Identify which cell holds the provided text, then report its (X, Y) central coordinate. 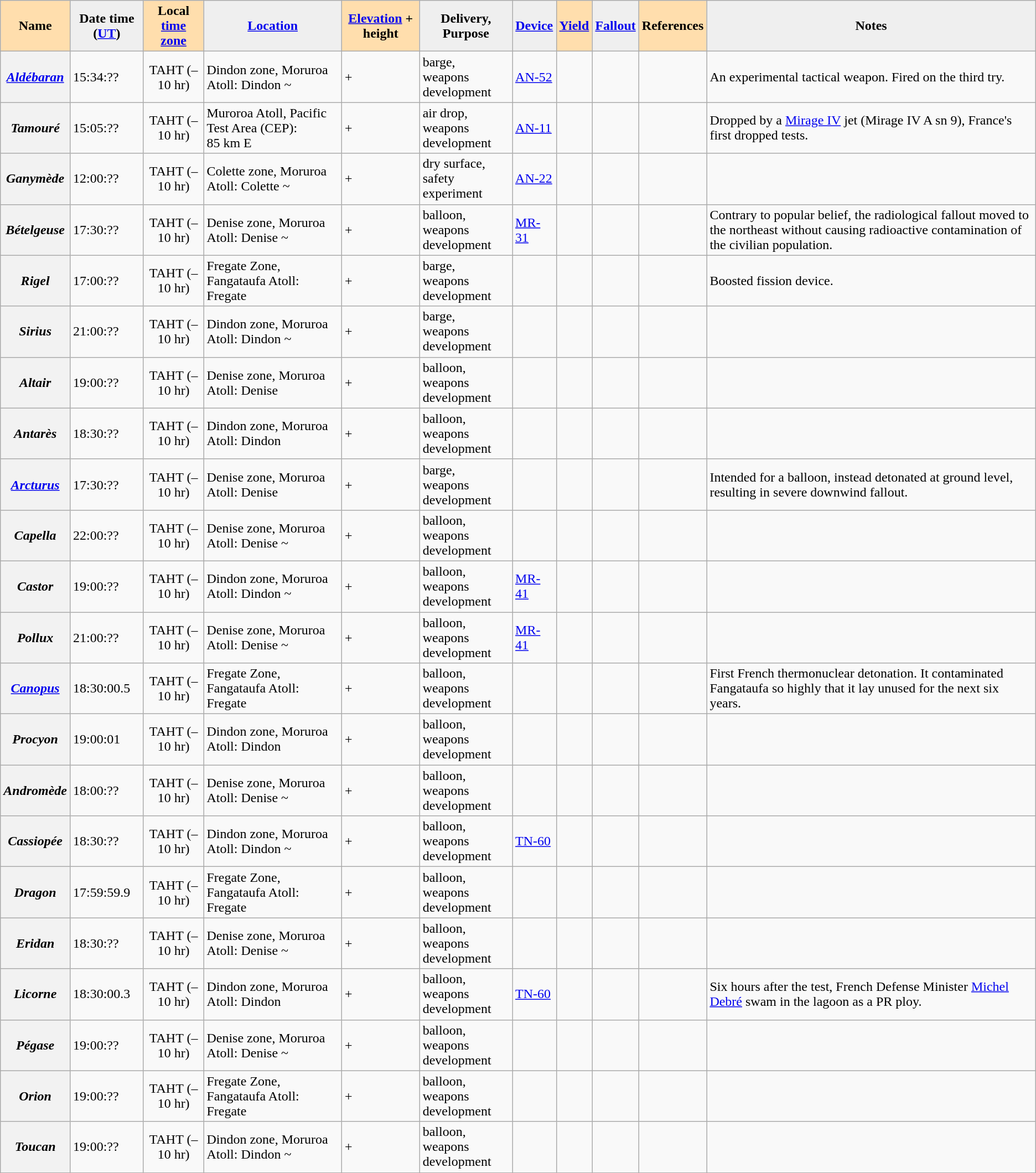
Altair (35, 383)
References (673, 26)
AN-52 (535, 77)
AN-22 (535, 179)
Date time (UT) (106, 26)
Device (535, 26)
Sirius (35, 332)
Ganymède (35, 179)
Local time zone (174, 26)
Aldébaran (35, 77)
Bételgeuse (35, 230)
Rigel (35, 281)
MR-31 (535, 230)
Elevation + height (381, 26)
18:30:00.5 (106, 689)
air drop,weapons development (466, 128)
Intended for a balloon, instead detonated at ground level, resulting in severe downwind fallout. (871, 484)
Eridan (35, 943)
Antarès (35, 433)
Orion (35, 1096)
12:00:?? (106, 179)
dry surface,safety experiment (466, 179)
15:05:?? (106, 128)
18:30:00.3 (106, 994)
Pégase (35, 1045)
Licorne (35, 994)
15:34:?? (106, 77)
17:59:59.9 (106, 892)
17:00:?? (106, 281)
Colette zone, Moruroa Atoll: Colette ~ (273, 179)
Six hours after the test, French Defense Minister Michel Debré swam in the lagoon as a PR ploy. (871, 994)
Delivery, Purpose (466, 26)
Andromède (35, 790)
Dragon (35, 892)
19:00:01 (106, 740)
Castor (35, 586)
Cassiopée (35, 841)
Yield (574, 26)
First French thermonuclear detonation. It contaminated Fangataufa so highly that it lay unused for the next six years. (871, 689)
Arcturus (35, 484)
Location (273, 26)
Notes (871, 26)
AN-11 (535, 128)
Fallout (615, 26)
Toucan (35, 1147)
Procyon (35, 740)
Canopus (35, 689)
Muroroa Atoll, Pacific Test Area (CEP): 85 km E (273, 128)
Pollux (35, 638)
Boosted fission device. (871, 281)
18:00:?? (106, 790)
An experimental tactical weapon. Fired on the third try. (871, 77)
22:00:?? (106, 535)
Dropped by a Mirage IV jet (Mirage IV A sn 9), France's first dropped tests. (871, 128)
Name (35, 26)
Tamouré (35, 128)
Contrary to popular belief, the radiological fallout moved to the northeast without causing radioactive contamination of the civilian population. (871, 230)
Capella (35, 535)
